From the cell containing the given text, extract its center point as (x, y) coordinate. 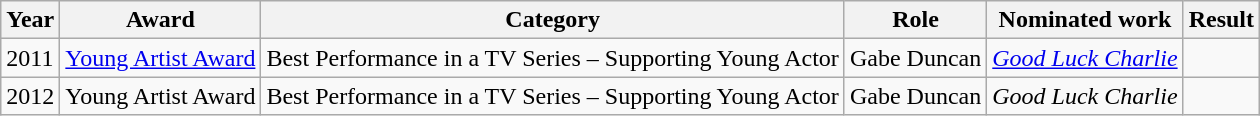
2011 (30, 58)
Nominated work (1085, 20)
Category (552, 20)
2012 (30, 96)
Award (160, 20)
Result (1221, 20)
Year (30, 20)
Role (915, 20)
